Identify which cell holds the provided text, then report its [x, y] central coordinate. 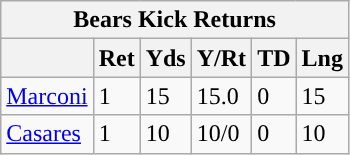
Y/Rt [221, 58]
Marconi [47, 96]
TD [274, 58]
Bears Kick Returns [175, 20]
Casares [47, 134]
15.0 [221, 96]
10/0 [221, 134]
Lng [322, 58]
Ret [116, 58]
Yds [166, 58]
